Scan for the cell matching the given text and deliver its [x, y] coordinate at center. 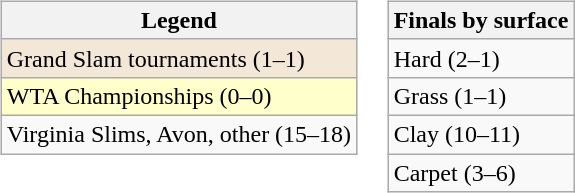
Finals by surface [481, 20]
Grand Slam tournaments (1–1) [178, 58]
Grass (1–1) [481, 96]
Carpet (3–6) [481, 173]
Hard (2–1) [481, 58]
Virginia Slims, Avon, other (15–18) [178, 134]
WTA Championships (0–0) [178, 96]
Legend [178, 20]
Clay (10–11) [481, 134]
